Capture the cell that displays the provided text and extract its (X, Y) central coordinate. 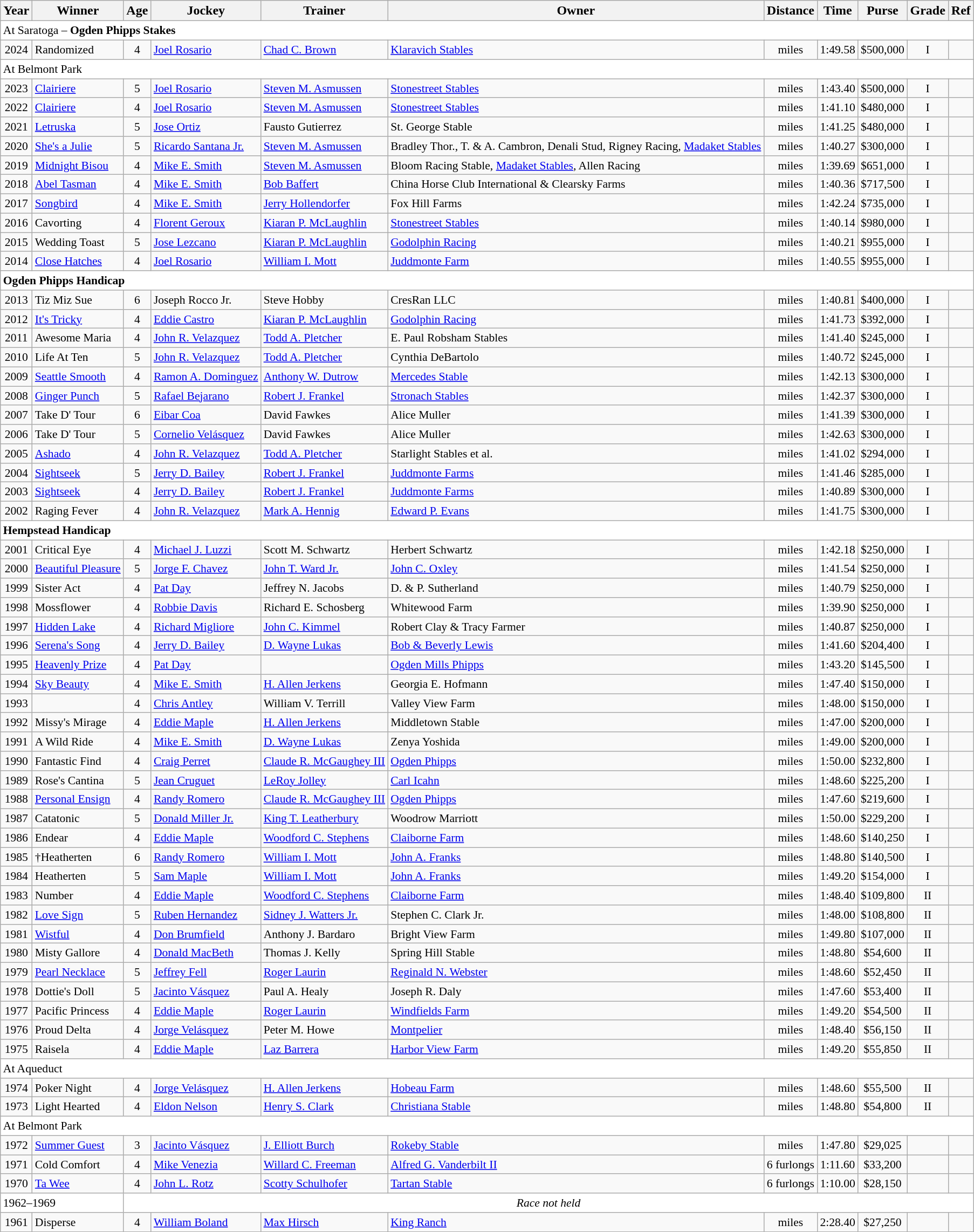
2020 (16, 146)
$392,000 (882, 319)
Bright View Farm (576, 934)
1:47.80 (837, 1145)
1:42.24 (837, 203)
Ta Wee (78, 1183)
1:43.20 (837, 665)
$219,600 (882, 799)
Age (137, 11)
1:41.75 (837, 511)
Sidney J. Watters Jr. (325, 915)
Joseph R. Daly (576, 991)
2:28.40 (837, 1222)
$232,800 (882, 761)
$54,500 (882, 1011)
William V. Terrill (325, 703)
1:40.81 (837, 300)
J. Elliott Burch (325, 1145)
2009 (16, 377)
1:41.10 (837, 107)
Stronach Stables (576, 396)
Valley View Farm (576, 703)
Eibar Coa (206, 415)
1:49.58 (837, 50)
Starlight Stables et al. (576, 454)
Close Hatches (78, 261)
Mercedes Stable (576, 377)
King Ranch (576, 1222)
Mark A. Hennig (325, 511)
Jockey (206, 11)
Hempstead Handicap (488, 530)
Life At Ten (78, 357)
2004 (16, 473)
1:39.90 (837, 607)
$140,250 (882, 838)
Zenya Yoshida (576, 742)
$55,500 (882, 1087)
Jorge F. Chavez (206, 569)
Craig Perret (206, 761)
Year (16, 11)
Scotty Schulhofer (325, 1183)
1993 (16, 703)
1980 (16, 953)
Purse (882, 11)
Joseph Rocco Jr. (206, 300)
2006 (16, 434)
At Saratoga – Ogden Phipps Stakes (488, 31)
Don Brumfield (206, 934)
1:41.02 (837, 454)
Christiana Stable (576, 1107)
1:42.13 (837, 377)
Chris Antley (206, 703)
1981 (16, 934)
2023 (16, 88)
2010 (16, 357)
2000 (16, 569)
Anthony W. Dutrow (325, 377)
Florent Geroux (206, 223)
$54,600 (882, 953)
Thomas J. Kelly (325, 953)
John L. Rotz (206, 1183)
2014 (16, 261)
$52,450 (882, 972)
$204,400 (882, 646)
Robbie Davis (206, 607)
Edward P. Evans (576, 511)
2008 (16, 396)
$56,150 (882, 1030)
Mike Venezia (206, 1165)
Sister Act (78, 588)
Cold Comfort (78, 1165)
2022 (16, 107)
Pacific Princess (78, 1011)
Juddmonte Farm (576, 261)
Windfields Farm (576, 1011)
Heatherten (78, 876)
D. & P. Sutherland (576, 588)
Tartan Stable (576, 1183)
Anthony J. Bardaro (325, 934)
Whitewood Farm (576, 607)
Ashado (78, 454)
3 (137, 1145)
Jeffrey Fell (206, 972)
2019 (16, 165)
1990 (16, 761)
E. Paul Robsham Stables (576, 338)
$980,000 (882, 223)
Beautiful Pleasure (78, 569)
1:41.54 (837, 569)
Cavorting (78, 223)
2007 (16, 415)
$285,000 (882, 473)
Catatonic (78, 818)
Ginger Punch (78, 396)
2013 (16, 300)
$28,150 (882, 1183)
Bob & Beverly Lewis (576, 646)
Poker Night (78, 1087)
1:40.21 (837, 242)
Rokeby Stable (576, 1145)
King T. Leatherbury (325, 818)
Laz Barrera (325, 1049)
1:40.36 (837, 184)
Critical Eye (78, 550)
1:41.60 (837, 646)
Richard E. Schosberg (325, 607)
1985 (16, 857)
1970 (16, 1183)
Rose's Cantina (78, 780)
Ogden Mills Phipps (576, 665)
Songbird (78, 203)
Sam Maple (206, 876)
2002 (16, 511)
2017 (16, 203)
1977 (16, 1011)
2003 (16, 492)
William Boland (206, 1222)
1:40.79 (837, 588)
Personal Ensign (78, 799)
Disperse (78, 1222)
It's Tricky (78, 319)
2012 (16, 319)
†Heatherten (78, 857)
$27,250 (882, 1222)
1983 (16, 895)
Serena's Song (78, 646)
1978 (16, 991)
Heavenly Prize (78, 665)
Seattle Smooth (78, 377)
Ricardo Santana Jr. (206, 146)
Raisela (78, 1049)
John T. Ward Jr. (325, 569)
Carl Icahn (576, 780)
Scott M. Schwartz (325, 550)
$145,500 (882, 665)
2018 (16, 184)
Richard Migliore (206, 626)
Stephen C. Clark Jr. (576, 915)
1:43.40 (837, 88)
Michael J. Luzzi (206, 550)
Grade (928, 11)
Fausto Gutierrez (325, 127)
At Aqueduct (488, 1069)
Endear (78, 838)
Fantastic Find (78, 761)
Jeffrey N. Jacobs (325, 588)
$229,200 (882, 818)
Randomized (78, 50)
Awesome Maria (78, 338)
1999 (16, 588)
1972 (16, 1145)
Misty Gallore (78, 953)
Pearl Necklace (78, 972)
1:40.27 (837, 146)
$154,000 (882, 876)
Midnight Bisou (78, 165)
1:41.46 (837, 473)
Montpelier (576, 1030)
Distance (791, 11)
1974 (16, 1087)
1971 (16, 1165)
Letruska (78, 127)
Bloom Racing Stable, Madaket Stables, Allen Racing (576, 165)
Race not held (549, 1203)
Jean Cruguet (206, 780)
$108,800 (882, 915)
1:49.00 (837, 742)
Georgia E. Hofmann (576, 684)
1962–1969 (62, 1203)
Spring Hill Stable (576, 953)
$33,200 (882, 1165)
Number (78, 895)
Ogden Phipps Handicap (488, 280)
1976 (16, 1030)
Winner (78, 11)
1:41.40 (837, 338)
Peter M. Howe (325, 1030)
Middletown Stable (576, 722)
Wistful (78, 934)
1973 (16, 1107)
China Horse Club International & Clearsky Farms (576, 184)
Robert Clay & Tracy Farmer (576, 626)
$735,000 (882, 203)
2005 (16, 454)
1996 (16, 646)
Eldon Nelson (206, 1107)
Light Hearted (78, 1107)
Tiz Miz Sue (78, 300)
$109,800 (882, 895)
Proud Delta (78, 1030)
Henry S. Clark (325, 1107)
1:42.18 (837, 550)
Hobeau Farm (576, 1087)
Cynthia DeBartolo (576, 357)
$294,000 (882, 454)
Jerry Hollendorfer (325, 203)
Owner (576, 11)
Paul A. Healy (325, 991)
1:40.72 (837, 357)
1997 (16, 626)
She's a Julie (78, 146)
Donald Miller Jr. (206, 818)
2011 (16, 338)
1979 (16, 972)
Time (837, 11)
2024 (16, 50)
Chad C. Brown (325, 50)
John C. Oxley (576, 569)
Summer Guest (78, 1145)
1987 (16, 818)
St. George Stable (576, 127)
Trainer (325, 11)
1:40.14 (837, 223)
Wedding Toast (78, 242)
Rafael Bejarano (206, 396)
Ruben Hernandez (206, 915)
1995 (16, 665)
1:47.00 (837, 722)
Dottie's Doll (78, 991)
1986 (16, 838)
Raging Fever (78, 511)
1984 (16, 876)
1989 (16, 780)
LeRoy Jolley (325, 780)
2015 (16, 242)
CresRan LLC (576, 300)
Cornelio Velásquez (206, 434)
A Wild Ride (78, 742)
2001 (16, 550)
1:41.25 (837, 127)
Jose Ortiz (206, 127)
Donald MacBeth (206, 953)
2016 (16, 223)
1:47.40 (837, 684)
$107,000 (882, 934)
1:40.87 (837, 626)
Reginald N. Webster (576, 972)
Willard C. Freeman (325, 1165)
$54,800 (882, 1107)
1998 (16, 607)
Harbor View Farm (576, 1049)
$717,500 (882, 184)
$651,000 (882, 165)
$53,400 (882, 991)
1:40.89 (837, 492)
1:10.00 (837, 1183)
$55,850 (882, 1049)
1:42.63 (837, 434)
Mossflower (78, 607)
Love Sign (78, 915)
2021 (16, 127)
Ramon A. Dominguez (206, 377)
Bradley Thor., T. & A. Cambron, Denali Stud, Rigney Racing, Madaket Stables (576, 146)
1975 (16, 1049)
$140,500 (882, 857)
1:41.73 (837, 319)
1:41.39 (837, 415)
$225,200 (882, 780)
Bob Baffert (325, 184)
$400,000 (882, 300)
Herbert Schwartz (576, 550)
Sky Beauty (78, 684)
Ref (961, 11)
Max Hirsch (325, 1222)
1:39.69 (837, 165)
1:11.60 (837, 1165)
$29,025 (882, 1145)
1:42.37 (837, 396)
Eddie Castro (206, 319)
Hidden Lake (78, 626)
1992 (16, 722)
1991 (16, 742)
Woodrow Marriott (576, 818)
Steve Hobby (325, 300)
1961 (16, 1222)
1:49.80 (837, 934)
Abel Tasman (78, 184)
Klaravich Stables (576, 50)
1982 (16, 915)
Missy's Mirage (78, 722)
1994 (16, 684)
Alfred G. Vanderbilt II (576, 1165)
John C. Kimmel (325, 626)
Fox Hill Farms (576, 203)
1:40.55 (837, 261)
1988 (16, 799)
Jose Lezcano (206, 242)
